From the cell containing the given text, extract its center point as [x, y] coordinate. 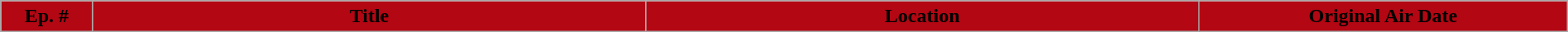
Ep. # [46, 16]
Title [369, 16]
Location [923, 16]
Original Air Date [1383, 16]
